Return the (x, y) coordinate for the center point of the cell that contains the specified text.  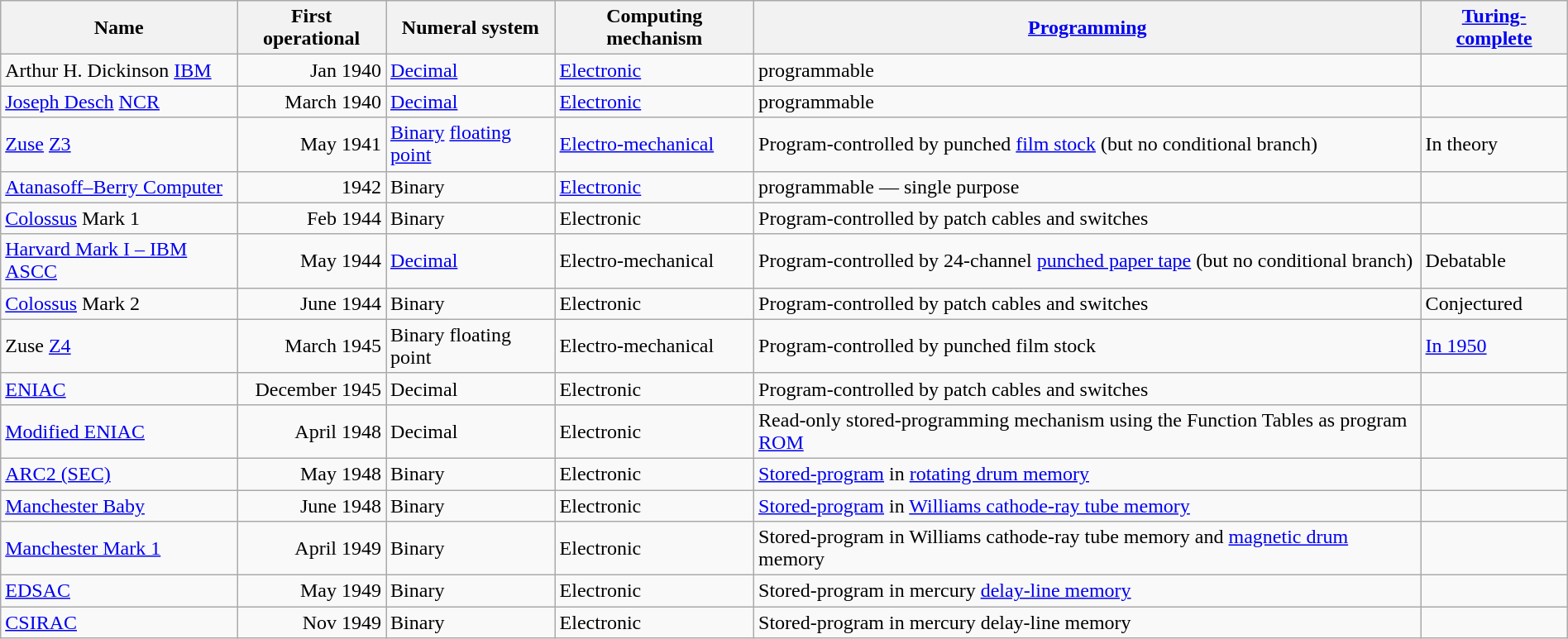
Stored-program in Williams cathode-ray tube memory (1088, 505)
March 1940 (312, 102)
Debatable (1494, 261)
May 1948 (312, 474)
In 1950 (1494, 346)
Manchester Mark 1 (119, 549)
June 1948 (312, 505)
March 1945 (312, 346)
Jan 1940 (312, 70)
Name (119, 28)
May 1944 (312, 261)
Computing mechanism (654, 28)
Read-only stored-programming mechanism using the Function Tables as program ROM (1088, 432)
Manchester Baby (119, 505)
EDSAC (119, 591)
June 1944 (312, 303)
Programming (1088, 28)
Program-controlled by punched film stock (but no conditional branch) (1088, 144)
April 1949 (312, 549)
Turing-complete (1494, 28)
Modified ENIAC (119, 432)
Arthur H. Dickinson IBM (119, 70)
ENIAC (119, 389)
Numeral system (471, 28)
Zuse Z3 (119, 144)
1942 (312, 187)
programmable — single purpose (1088, 187)
Harvard Mark I – IBM ASCC (119, 261)
Colossus Mark 2 (119, 303)
April 1948 (312, 432)
Joseph Desch NCR (119, 102)
Program-controlled by punched film stock (1088, 346)
May 1941 (312, 144)
First operational (312, 28)
Conjectured (1494, 303)
CSIRAC (119, 622)
ARC2 (SEC) (119, 474)
Program-controlled by 24-channel punched paper tape (but no conditional branch) (1088, 261)
December 1945 (312, 389)
Feb 1944 (312, 218)
Zuse Z4 (119, 346)
Colossus Mark 1 (119, 218)
Stored-program in Williams cathode-ray tube memory and magnetic drum memory (1088, 549)
In theory (1494, 144)
Atanasoff–Berry Computer (119, 187)
May 1949 (312, 591)
Stored-program in rotating drum memory (1088, 474)
Nov 1949 (312, 622)
